Return [X, Y] of the center of cell containing provided text 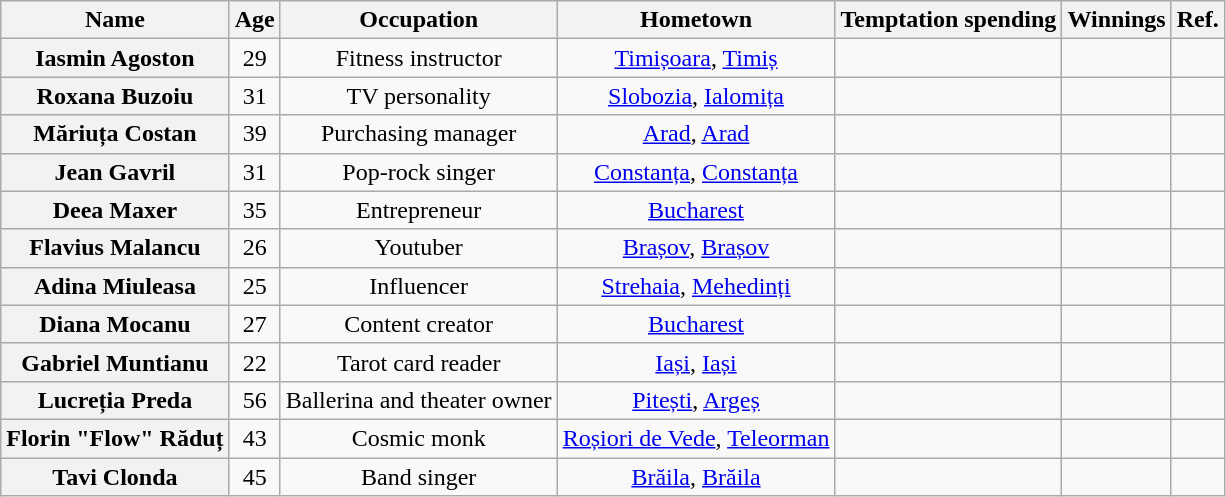
Youtuber [418, 248]
Tavi Clonda [115, 477]
Roxana Buzoiu [115, 96]
56 [254, 400]
Arad, Arad [696, 134]
43 [254, 438]
Constanța, Constanța [696, 172]
Deea Maxer [115, 210]
Timișoara, Timiș [696, 58]
TV personality [418, 96]
Cosmic monk [418, 438]
35 [254, 210]
Band singer [418, 477]
Iași, Iași [696, 362]
Tarot card reader [418, 362]
Content creator [418, 324]
26 [254, 248]
Brașov, Brașov [696, 248]
Purchasing manager [418, 134]
Gabriel Muntianu [115, 362]
Name [115, 20]
Fitness instructor [418, 58]
Flavius Malancu [115, 248]
Diana Mocanu [115, 324]
25 [254, 286]
Lucreția Preda [115, 400]
Slobozia, Ialomița [696, 96]
Brăila, Brăila [696, 477]
22 [254, 362]
Iasmin Agoston [115, 58]
45 [254, 477]
Jean Gavril [115, 172]
Pop-rock singer [418, 172]
Entrepreneur [418, 210]
Roșiori de Vede, Teleorman [696, 438]
Occupation [418, 20]
Florin "Flow" Răduț [115, 438]
Strehaia, Mehedinți [696, 286]
Temptation spending [948, 20]
Age [254, 20]
Ref. [1198, 20]
Influencer [418, 286]
Ballerina and theater owner [418, 400]
Winnings [1116, 20]
Hometown [696, 20]
Pitești, Argeș [696, 400]
Adina Miuleasa [115, 286]
Măriuța Costan [115, 134]
29 [254, 58]
27 [254, 324]
39 [254, 134]
